For the text-containing cell, return its midpoint in [x, y] coordinate format. 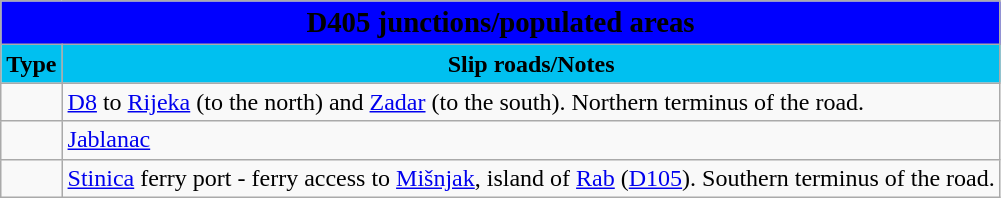
Type [32, 64]
Slip roads/Notes [531, 64]
Jablanac [531, 140]
D405 junctions/populated areas [500, 23]
Stinica ferry port - ferry access to Mišnjak, island of Rab (D105). Southern terminus of the road. [531, 178]
D8 to Rijeka (to the north) and Zadar (to the south). Northern terminus of the road. [531, 102]
